Identify which cell holds the provided text, then report its (x, y) central coordinate. 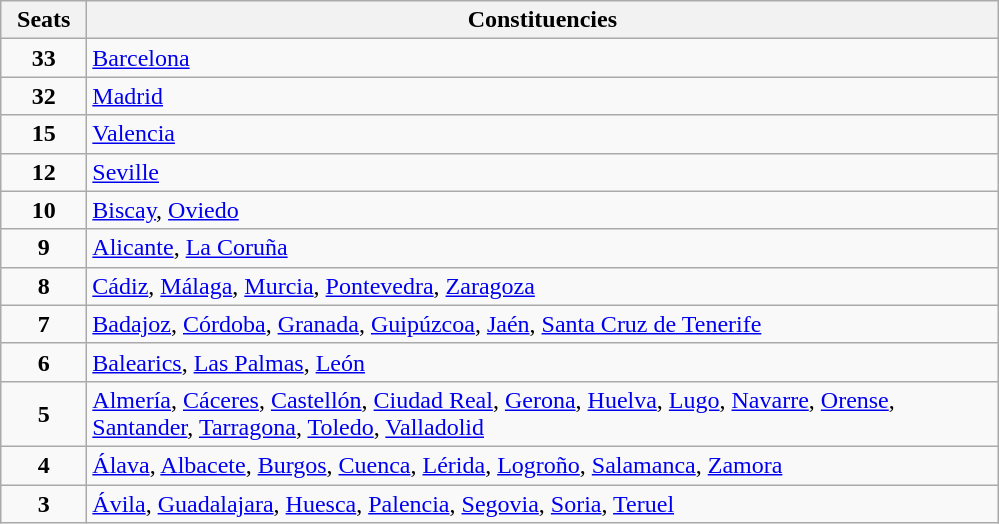
4 (44, 465)
Biscay, Oviedo (542, 210)
Ávila, Guadalajara, Huesca, Palencia, Segovia, Soria, Teruel (542, 503)
Almería, Cáceres, Castellón, Ciudad Real, Gerona, Huelva, Lugo, Navarre, Orense, Santander, Tarragona, Toledo, Valladolid (542, 414)
Valencia (542, 134)
10 (44, 210)
Cádiz, Málaga, Murcia, Pontevedra, Zaragoza (542, 286)
33 (44, 58)
5 (44, 414)
7 (44, 324)
Balearics, Las Palmas, León (542, 362)
15 (44, 134)
Alicante, La Coruña (542, 248)
Badajoz, Córdoba, Granada, Guipúzcoa, Jaén, Santa Cruz de Tenerife (542, 324)
Madrid (542, 96)
12 (44, 172)
Seats (44, 20)
Barcelona (542, 58)
Álava, Albacete, Burgos, Cuenca, Lérida, Logroño, Salamanca, Zamora (542, 465)
8 (44, 286)
Seville (542, 172)
9 (44, 248)
3 (44, 503)
32 (44, 96)
6 (44, 362)
Constituencies (542, 20)
